Scan for the cell matching the given text and deliver its (X, Y) coordinate at center. 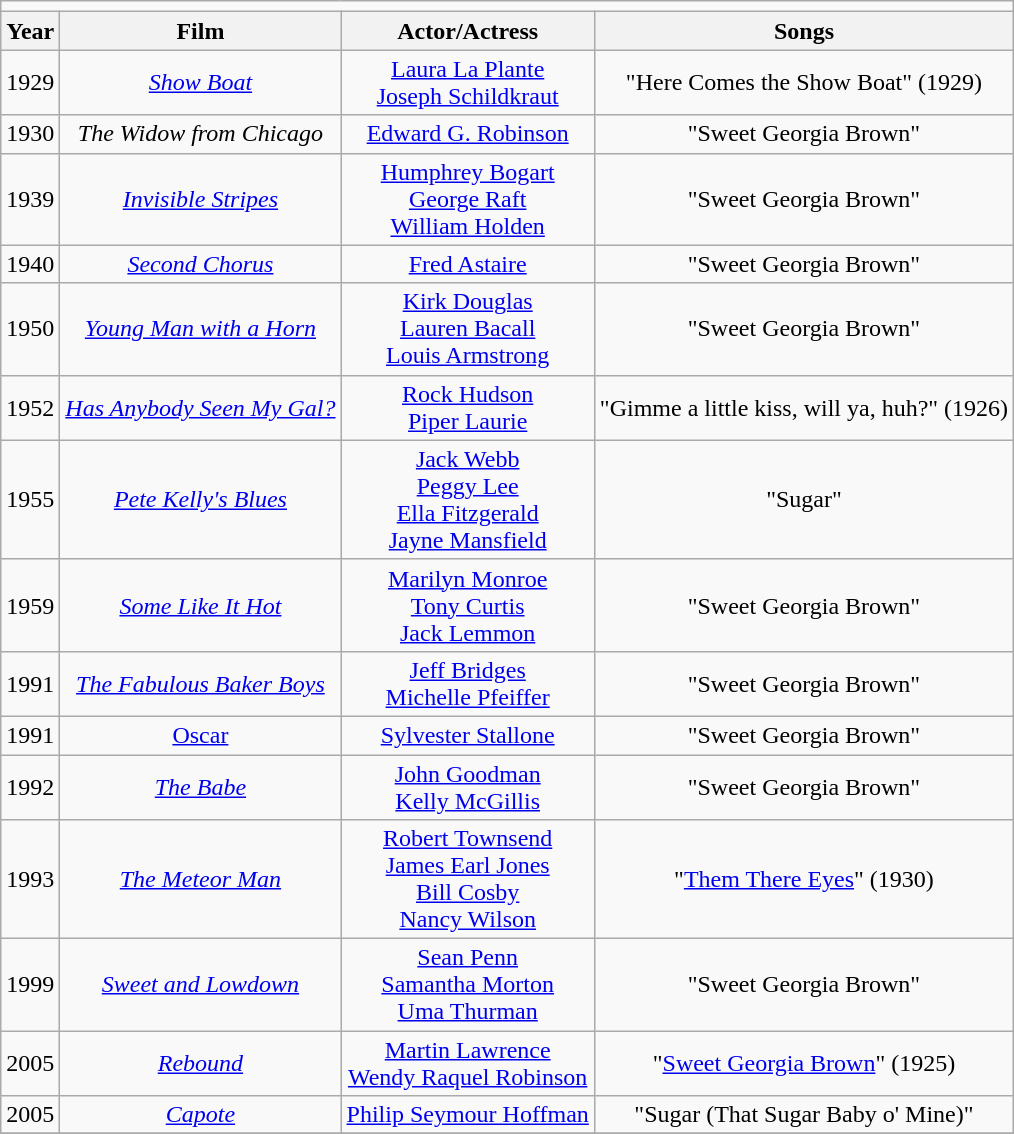
Philip Seymour Hoffman (468, 1115)
The Babe (200, 786)
Sylvester Stallone (468, 735)
1992 (30, 786)
1950 (30, 329)
Second Chorus (200, 264)
"Gimme a little kiss, will ya, huh?" (1926) (804, 408)
Fred Astaire (468, 264)
Show Boat (200, 82)
The Meteor Man (200, 880)
Capote (200, 1115)
Invisible Stripes (200, 199)
"Sugar (That Sugar Baby o' Mine)" (804, 1115)
Young Man with a Horn (200, 329)
Film (200, 31)
Has Anybody Seen My Gal? (200, 408)
1952 (30, 408)
Rebound (200, 1064)
Robert TownsendJames Earl JonesBill CosbyNancy Wilson (468, 880)
Year (30, 31)
John GoodmanKelly McGillis (468, 786)
Sean PennSamantha MortonUma Thurman (468, 985)
"Sweet Georgia Brown" (1925) (804, 1064)
Martin LawrenceWendy Raquel Robinson (468, 1064)
1929 (30, 82)
1959 (30, 605)
Edward G. Robinson (468, 134)
1930 (30, 134)
"Sugar" (804, 500)
1993 (30, 880)
1999 (30, 985)
1939 (30, 199)
Humphrey BogartGeorge RaftWilliam Holden (468, 199)
Kirk DouglasLauren BacallLouis Armstrong (468, 329)
Songs (804, 31)
Jeff BridgesMichelle Pfeiffer (468, 684)
Jack WebbPeggy LeeElla FitzgeraldJayne Mansfield (468, 500)
Rock HudsonPiper Laurie (468, 408)
Pete Kelly's Blues (200, 500)
"Here Comes the Show Boat" (1929) (804, 82)
Some Like It Hot (200, 605)
The Widow from Chicago (200, 134)
Laura La PlanteJoseph Schildkraut (468, 82)
"Them There Eyes" (1930) (804, 880)
Oscar (200, 735)
Sweet and Lowdown (200, 985)
1940 (30, 264)
The Fabulous Baker Boys (200, 684)
1955 (30, 500)
Actor/Actress (468, 31)
Marilyn MonroeTony CurtisJack Lemmon (468, 605)
